Return (x, y) of the center of cell containing provided text 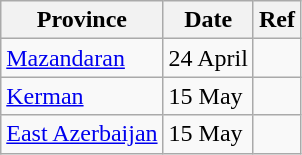
Ref (276, 20)
Kerman (82, 96)
24 April (208, 58)
Province (82, 20)
East Azerbaijan (82, 134)
Mazandaran (82, 58)
Date (208, 20)
